Search for the cell housing the specified text and yield its (X, Y) center coordinate. 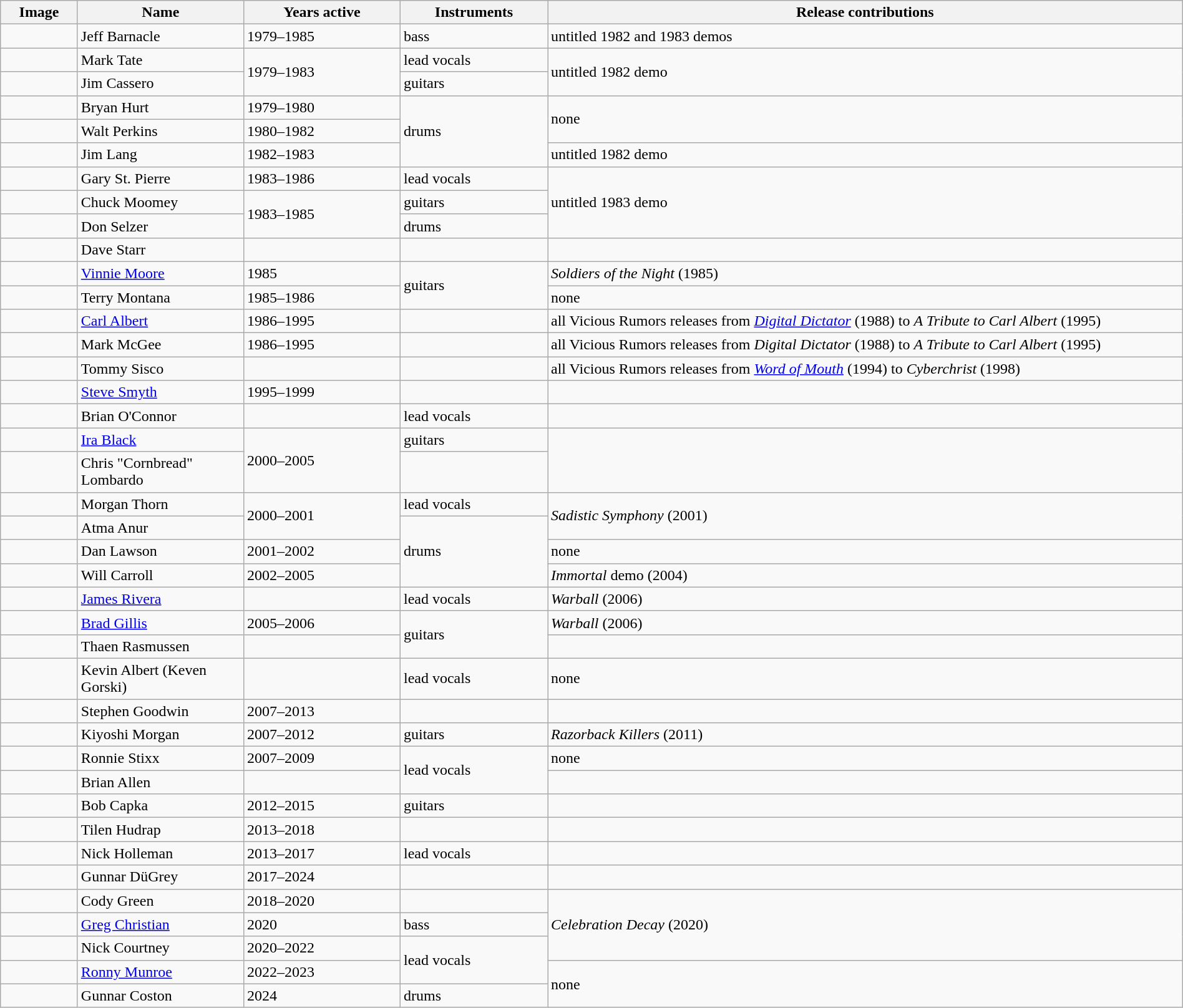
1983–1986 (322, 178)
Soldiers of the Night (1985) (865, 273)
Ronnie Stixx (160, 758)
1980–1982 (322, 131)
2000–2001 (322, 516)
untitled 1982 and 1983 demos (865, 36)
Don Selzer (160, 226)
Kiyoshi Morgan (160, 735)
untitled 1983 demo (865, 202)
all Vicious Rumors releases from Word of Mouth (1994) to Cyberchrist (1998) (865, 369)
Tilen Hudrap (160, 830)
James Rivera (160, 599)
Celebration Decay (2020) (865, 924)
Dave Starr (160, 250)
1982–1983 (322, 155)
2013–2018 (322, 830)
Gunnar Coston (160, 996)
Brian Allen (160, 782)
Instruments (474, 12)
Chuck Moomey (160, 202)
Dan Lawson (160, 551)
2007–2013 (322, 710)
Ronny Munroe (160, 972)
Stephen Goodwin (160, 710)
2020–2022 (322, 948)
Nick Courtney (160, 948)
Jim Lang (160, 155)
Jim Cassero (160, 84)
Ira Black (160, 440)
Gary St. Pierre (160, 178)
Chris "Cornbread" Lombardo (160, 472)
2005–2006 (322, 623)
2007–2012 (322, 735)
Terry Montana (160, 298)
Nick Holleman (160, 853)
1995–1999 (322, 392)
2022–2023 (322, 972)
2017–2024 (322, 877)
Kevin Albert (Keven Gorski) (160, 679)
2007–2009 (322, 758)
2024 (322, 996)
Razorback Killers (2011) (865, 735)
1979–1985 (322, 36)
2002–2005 (322, 575)
Bryan Hurt (160, 107)
Mark Tate (160, 60)
1983–1985 (322, 214)
2020 (322, 924)
Walt Perkins (160, 131)
Mark McGee (160, 345)
1985–1986 (322, 298)
Vinnie Moore (160, 273)
Brad Gillis (160, 623)
2000–2005 (322, 460)
Immortal demo (2004) (865, 575)
Thaen Rasmussen (160, 646)
Gunnar DüGrey (160, 877)
Greg Christian (160, 924)
2012–2015 (322, 806)
Carl Albert (160, 321)
Release contributions (865, 12)
Will Carroll (160, 575)
2013–2017 (322, 853)
1979–1983 (322, 72)
1985 (322, 273)
Brian O'Connor (160, 416)
1979–1980 (322, 107)
Name (160, 12)
2001–2002 (322, 551)
Cody Green (160, 901)
Bob Capka (160, 806)
Sadistic Symphony (2001) (865, 516)
Jeff Barnacle (160, 36)
Steve Smyth (160, 392)
Image (39, 12)
Years active (322, 12)
Morgan Thorn (160, 504)
2018–2020 (322, 901)
Tommy Sisco (160, 369)
Atma Anur (160, 528)
